For the text-containing cell, return its midpoint in (x, y) coordinate format. 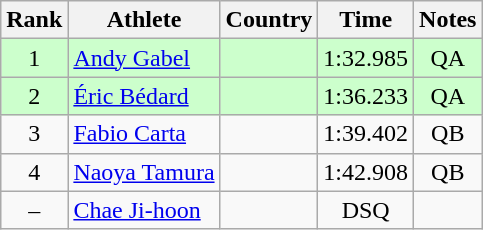
1:32.985 (366, 58)
– (34, 210)
1:36.233 (366, 96)
1:39.402 (366, 134)
4 (34, 172)
Chae Ji-hoon (144, 210)
Fabio Carta (144, 134)
Time (366, 20)
2 (34, 96)
1:42.908 (366, 172)
1 (34, 58)
Andy Gabel (144, 58)
Athlete (144, 20)
Naoya Tamura (144, 172)
Éric Bédard (144, 96)
Country (269, 20)
Rank (34, 20)
DSQ (366, 210)
3 (34, 134)
Notes (448, 20)
